For the text-containing cell, return its midpoint in [X, Y] coordinate format. 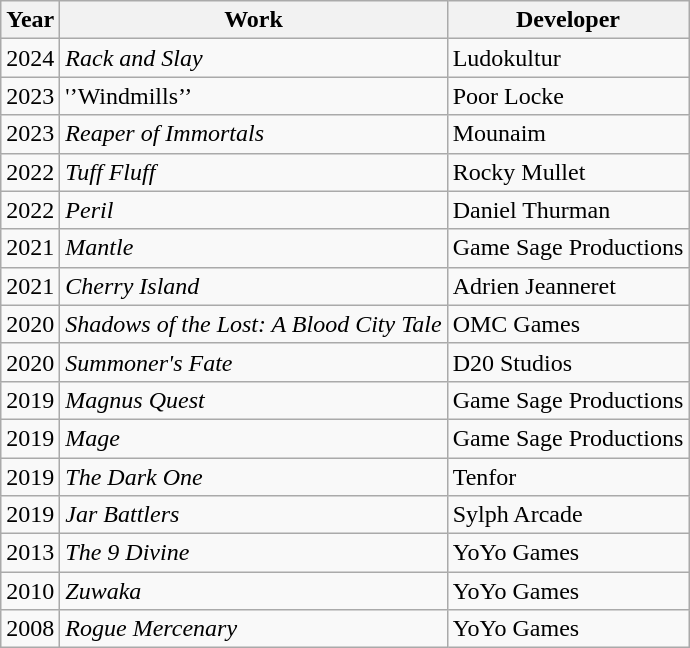
Jar Battlers [254, 515]
2013 [30, 553]
Rogue Mercenary [254, 629]
Tenfor [568, 477]
Cherry Island [254, 286]
Poor Locke [568, 96]
Shadows of the Lost: A Blood City Tale [254, 324]
Mounaim [568, 134]
2024 [30, 58]
Reaper of Immortals [254, 134]
D20 Studios [568, 362]
Mantle [254, 248]
Tuff Fluff [254, 172]
Summoner's Fate [254, 362]
Adrien Jeanneret [568, 286]
The 9 Divine [254, 553]
'’Windmills’’ [254, 96]
Ludokultur [568, 58]
Daniel Thurman [568, 210]
Developer [568, 20]
Rocky Mullet [568, 172]
Rack and Slay [254, 58]
Year [30, 20]
Mage [254, 438]
OMC Games [568, 324]
Zuwaka [254, 591]
2008 [30, 629]
Sylph Arcade [568, 515]
The Dark One [254, 477]
Work [254, 20]
Magnus Quest [254, 400]
2010 [30, 591]
Peril [254, 210]
